For the text-containing cell, return its midpoint in (X, Y) coordinate format. 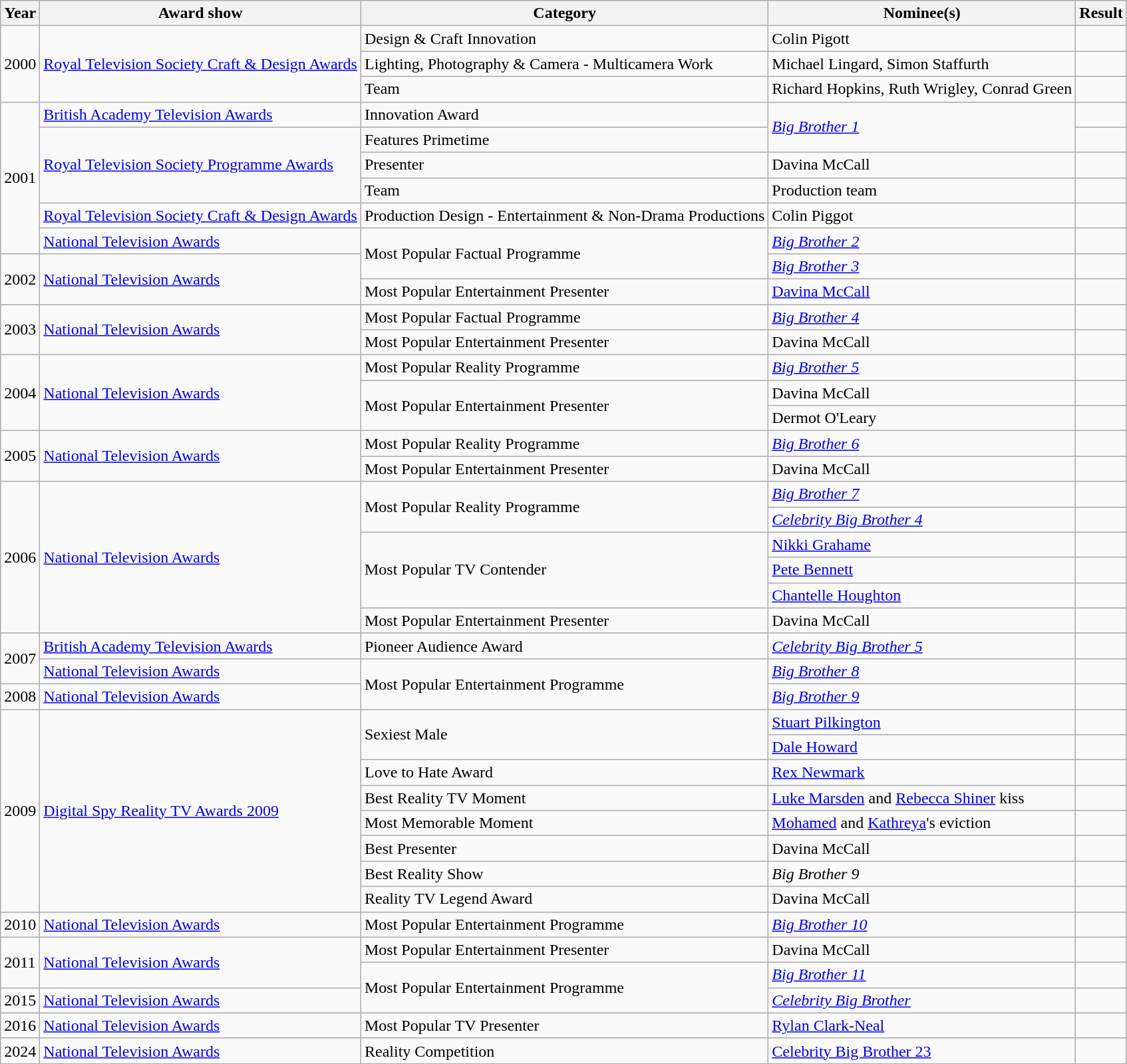
Celebrity Big Brother (922, 1000)
Digital Spy Reality TV Awards 2009 (201, 810)
Colin Pigott (922, 39)
Reality Competition (564, 1051)
Michael Lingard, Simon Staffurth (922, 64)
Best Reality TV Moment (564, 798)
Celebrity Big Brother 5 (922, 646)
2010 (20, 924)
2008 (20, 696)
Presenter (564, 165)
Stuart Pilkington (922, 722)
Big Brother 8 (922, 671)
Design & Craft Innovation (564, 39)
Category (564, 13)
2006 (20, 557)
Royal Television Society Programme Awards (201, 165)
Sexiest Male (564, 734)
Most Memorable Moment (564, 823)
2016 (20, 1025)
2009 (20, 810)
Nikki Grahame (922, 545)
Big Brother 3 (922, 266)
Dale Howard (922, 747)
2000 (20, 64)
2003 (20, 330)
Mohamed and Kathreya's eviction (922, 823)
Award show (201, 13)
Big Brother 10 (922, 924)
Reality TV Legend Award (564, 899)
2005 (20, 456)
Nominee(s) (922, 13)
Celebrity Big Brother 4 (922, 519)
Big Brother 7 (922, 494)
Features Primetime (564, 140)
Pete Bennett (922, 570)
Year (20, 13)
2007 (20, 658)
Chantelle Houghton (922, 595)
2015 (20, 1000)
Production Design - Entertainment & Non-Drama Productions (564, 215)
2011 (20, 962)
Most Popular TV Presenter (564, 1025)
Big Brother 6 (922, 444)
2002 (20, 279)
Dermot O'Leary (922, 418)
Colin Piggot (922, 215)
Pioneer Audience Award (564, 646)
Best Presenter (564, 849)
Celebrity Big Brother 23 (922, 1051)
2024 (20, 1051)
Big Brother 2 (922, 241)
Big Brother 5 (922, 368)
Richard Hopkins, Ruth Wrigley, Conrad Green (922, 89)
Most Popular TV Contender (564, 570)
Innovation Award (564, 114)
Production team (922, 190)
Love to Hate Award (564, 773)
Luke Marsden and Rebecca Shiner kiss (922, 798)
Result (1101, 13)
Best Reality Show (564, 874)
Rylan Clark-Neal (922, 1025)
Rex Newmark (922, 773)
Big Brother 4 (922, 317)
Big Brother 11 (922, 975)
Lighting, Photography & Camera - Multicamera Work (564, 64)
2004 (20, 393)
2001 (20, 178)
Big Brother 1 (922, 127)
